Find where the given text appears and provide that cell's center as (X, Y) coordinate. 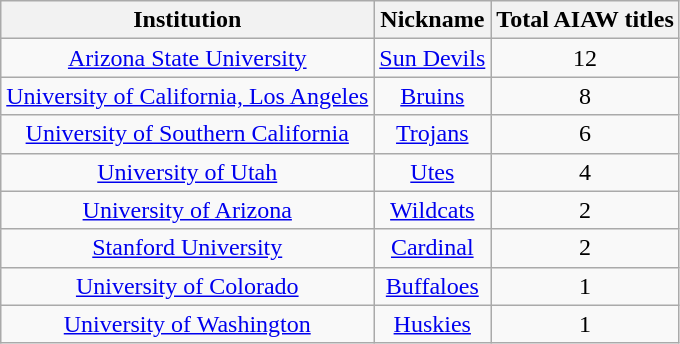
Sun Devils (432, 58)
Bruins (432, 96)
University of Arizona (188, 210)
12 (585, 58)
Nickname (432, 20)
Wildcats (432, 210)
8 (585, 96)
Cardinal (432, 248)
Stanford University (188, 248)
Arizona State University (188, 58)
University of Washington (188, 324)
Huskies (432, 324)
University of California, Los Angeles (188, 96)
University of Southern California (188, 134)
4 (585, 172)
Trojans (432, 134)
Institution (188, 20)
Total AIAW titles (585, 20)
Utes (432, 172)
University of Utah (188, 172)
6 (585, 134)
Buffaloes (432, 286)
University of Colorado (188, 286)
